Identify which cell holds the provided text, then report its [x, y] central coordinate. 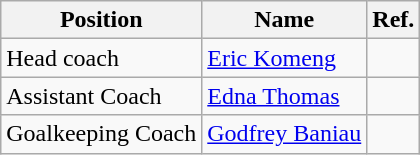
Ref. [394, 20]
Assistant Coach [102, 96]
Position [102, 20]
Eric Komeng [284, 58]
Edna Thomas [284, 96]
Goalkeeping Coach [102, 134]
Head coach [102, 58]
Name [284, 20]
Godfrey Baniau [284, 134]
